Determine the (x, y) coordinate at the center of the cell enclosing the given text.  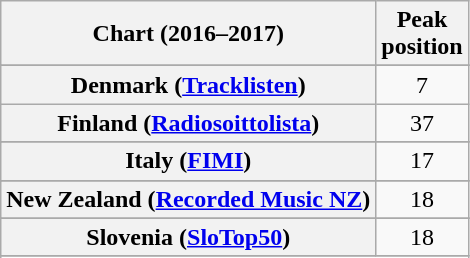
New Zealand (Recorded Music NZ) (188, 199)
7 (422, 85)
Chart (2016–2017) (188, 34)
37 (422, 123)
Italy (FIMI) (188, 161)
Peak position (422, 34)
Denmark (Tracklisten) (188, 85)
17 (422, 161)
Finland (Radiosoittolista) (188, 123)
Slovenia (SloTop50) (188, 237)
